Provide the [x, y] coordinate of the cell's center where the given text is located.  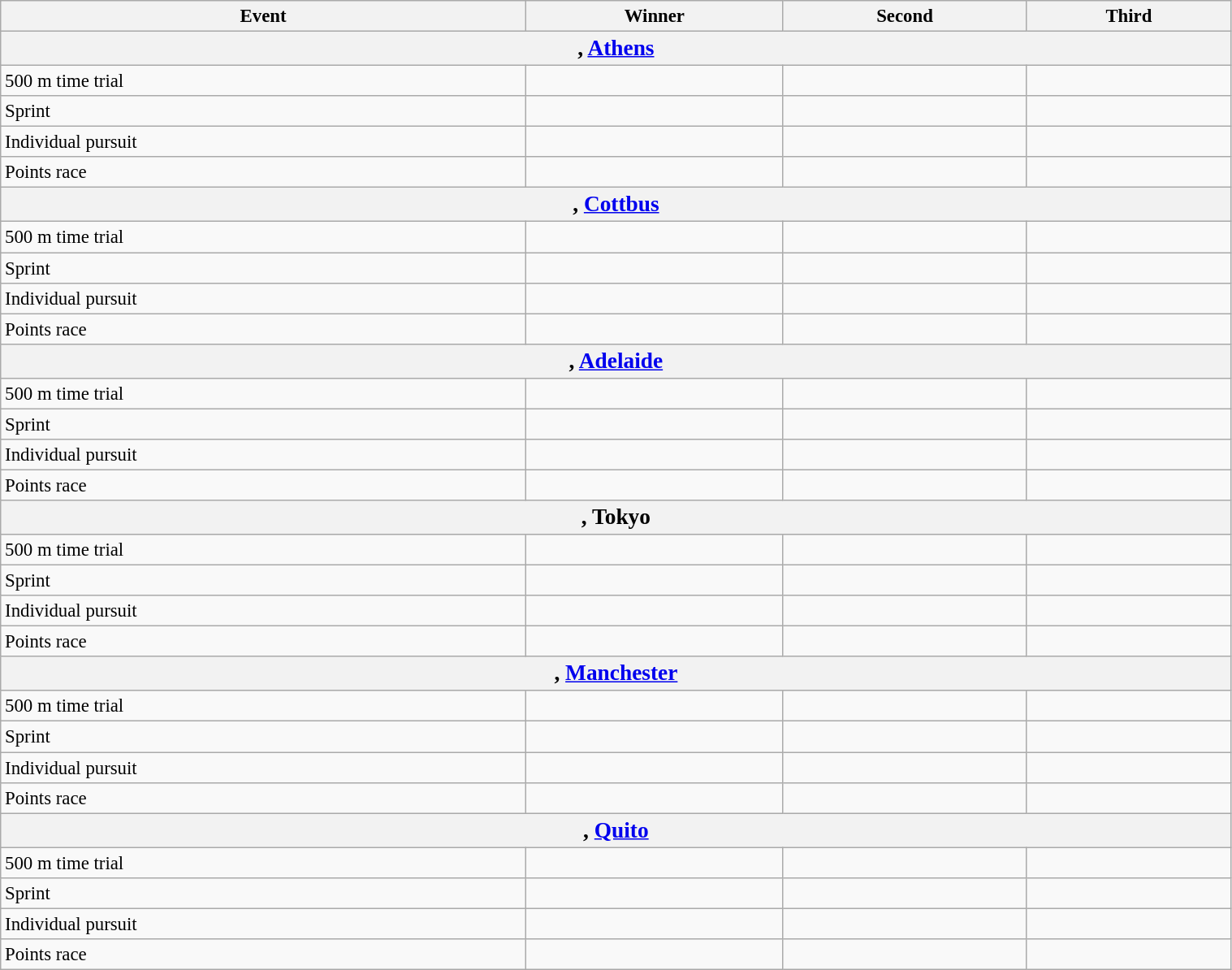
, Tokyo [616, 517]
, Adelaide [616, 361]
Winner [655, 16]
, Cottbus [616, 205]
, Athens [616, 49]
, Manchester [616, 673]
, Quito [616, 830]
Third [1129, 16]
Event [263, 16]
Second [905, 16]
